Return [X, Y] of the center of cell containing provided text 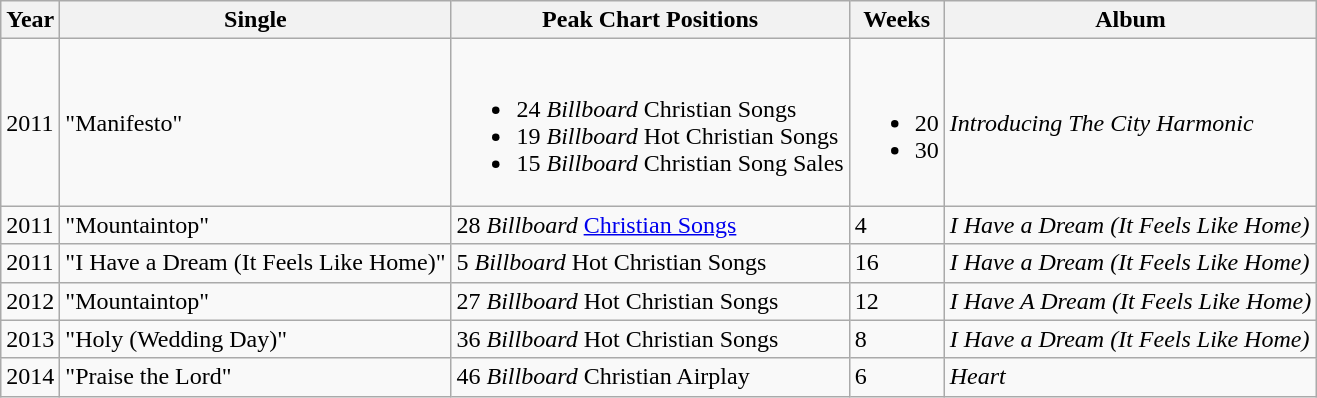
27 Billboard Hot Christian Songs [650, 301]
Peak Chart Positions [650, 20]
2013 [30, 339]
2014 [30, 377]
"Praise the Lord" [256, 377]
2012 [30, 301]
12 [896, 301]
Introducing The City Harmonic [1130, 122]
36 Billboard Hot Christian Songs [650, 339]
6 [896, 377]
Single [256, 20]
5 Billboard Hot Christian Songs [650, 263]
Album [1130, 20]
4 [896, 225]
16 [896, 263]
Year [30, 20]
"I Have a Dream (It Feels Like Home)" [256, 263]
"Holy (Wedding Day)" [256, 339]
24 Billboard Christian Songs19 Billboard Hot Christian Songs15 Billboard Christian Song Sales [650, 122]
"Manifesto" [256, 122]
Weeks [896, 20]
28 Billboard Christian Songs [650, 225]
46 Billboard Christian Airplay [650, 377]
8 [896, 339]
2030 [896, 122]
Heart [1130, 377]
I Have A Dream (It Feels Like Home) [1130, 301]
